From the cell containing the given text, extract its center point as [X, Y] coordinate. 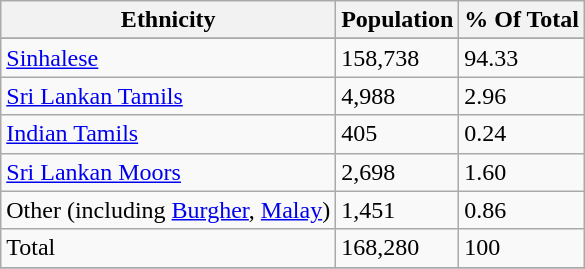
100 [522, 248]
Indian Tamils [168, 134]
Sri Lankan Tamils [168, 96]
Sri Lankan Moors [168, 172]
Ethnicity [168, 20]
158,738 [398, 58]
1,451 [398, 210]
0.24 [522, 134]
Population [398, 20]
168,280 [398, 248]
Sinhalese [168, 58]
0.86 [522, 210]
% Of Total [522, 20]
2.96 [522, 96]
Other (including Burgher, Malay) [168, 210]
4,988 [398, 96]
94.33 [522, 58]
405 [398, 134]
1.60 [522, 172]
Total [168, 248]
2,698 [398, 172]
